Identify which cell holds the provided text, then report its (X, Y) central coordinate. 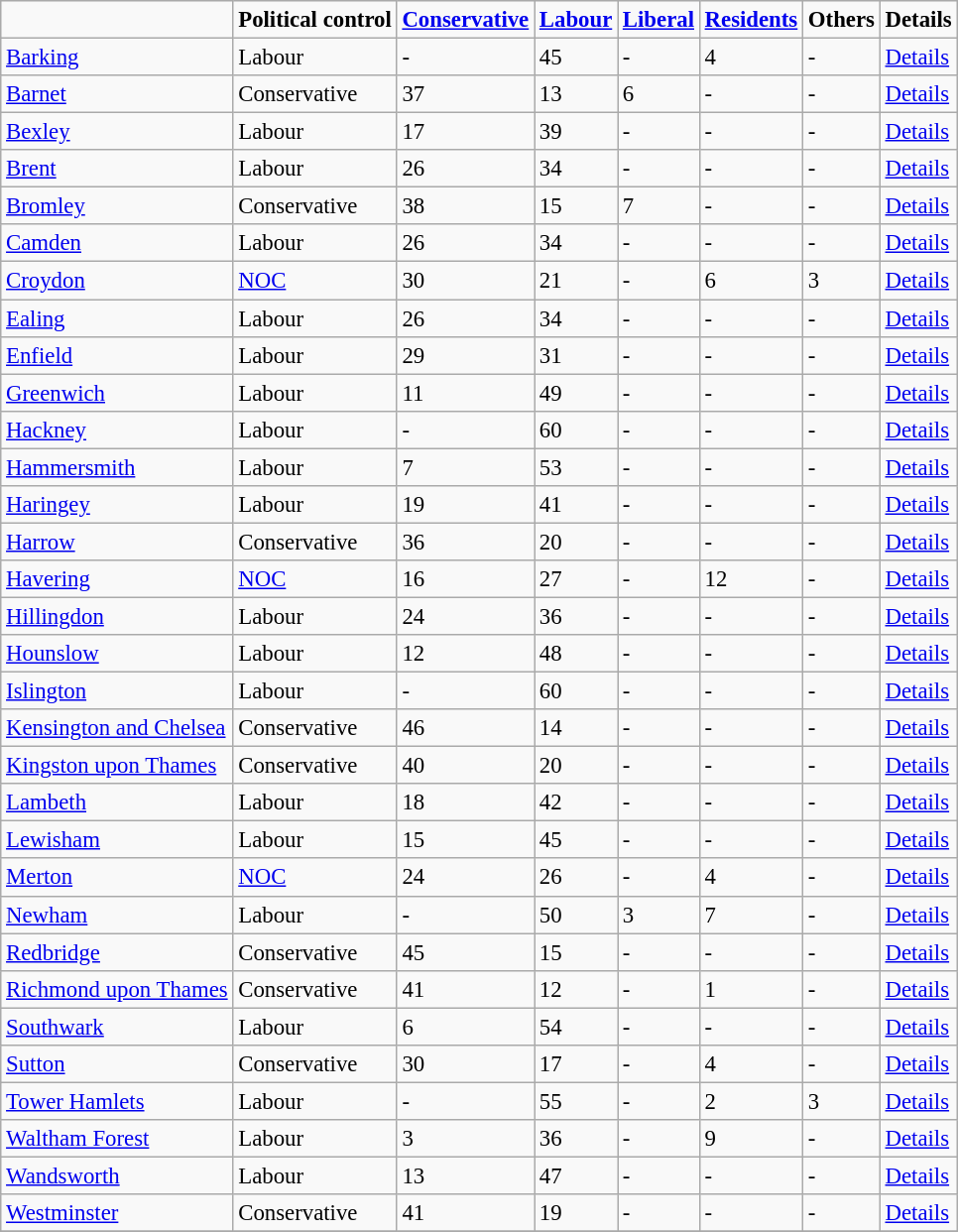
Brent (117, 169)
39 (576, 132)
Kingston upon Thames (117, 766)
38 (465, 206)
Ealing (117, 318)
Barnet (117, 94)
40 (465, 766)
Richmond upon Thames (117, 989)
49 (576, 393)
Hackney (117, 430)
42 (576, 802)
Political control (315, 20)
18 (465, 802)
50 (576, 915)
Enfield (117, 355)
29 (465, 355)
Haringey (117, 505)
14 (576, 728)
Others (842, 20)
Hammersmith (117, 467)
31 (576, 355)
Bromley (117, 206)
Islington (117, 691)
Wandsworth (117, 1175)
Greenwich (117, 393)
48 (576, 654)
Residents (751, 20)
37 (465, 94)
Merton (117, 878)
Westminster (117, 1213)
Southwark (117, 1027)
53 (576, 467)
Redbridge (117, 952)
11 (465, 393)
21 (576, 281)
Kensington and Chelsea (117, 728)
9 (751, 1139)
16 (465, 579)
Bexley (117, 132)
2 (751, 1101)
Barking (117, 58)
27 (576, 579)
Newham (117, 915)
Sutton (117, 1064)
47 (576, 1175)
Croydon (117, 281)
Harrow (117, 542)
Waltham Forest (117, 1139)
Hounslow (117, 654)
Lambeth (117, 802)
Havering (117, 579)
1 (751, 989)
Lewisham (117, 840)
55 (576, 1101)
Hillingdon (117, 616)
54 (576, 1027)
46 (465, 728)
Camden (117, 243)
Tower Hamlets (117, 1101)
Liberal (659, 20)
